Identify which cell holds the provided text, then report its [x, y] central coordinate. 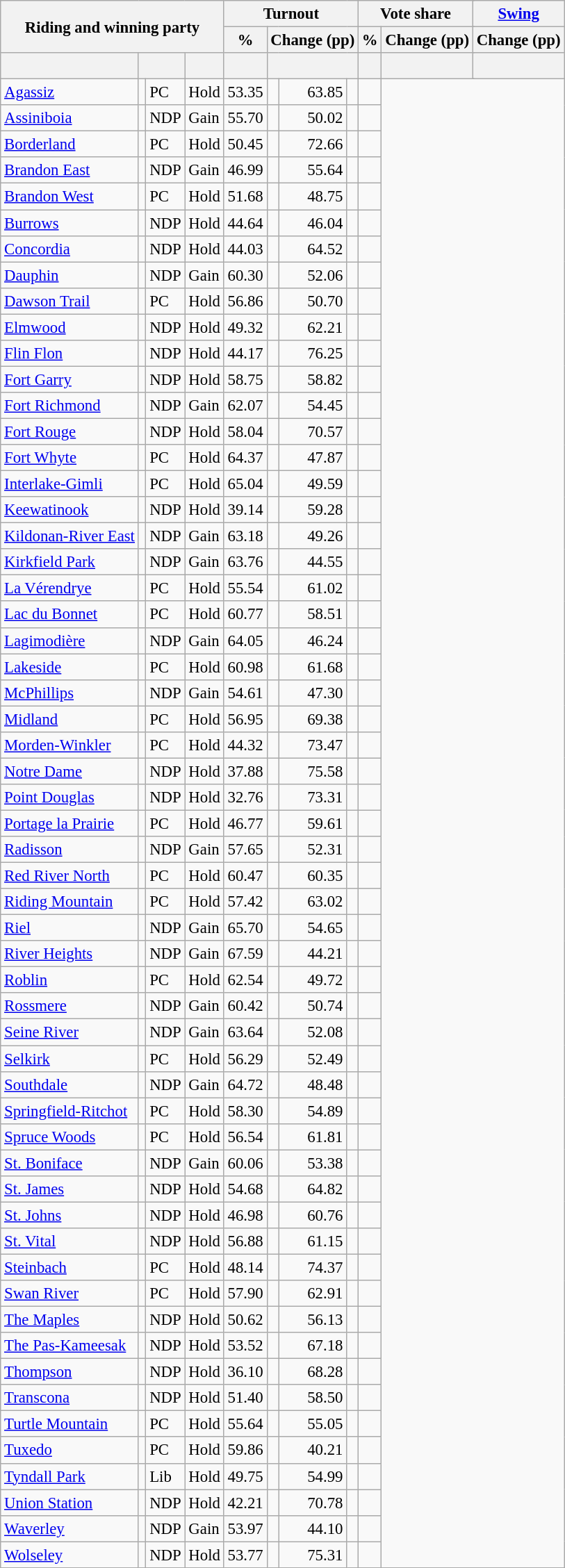
Burrows [69, 223]
32.76 [245, 798]
Swan River [69, 1294]
65.04 [245, 484]
Concordia [69, 249]
68.28 [313, 1372]
56.95 [245, 719]
Lagimodière [69, 641]
Riel [69, 928]
73.31 [313, 798]
58.04 [245, 431]
Elmwood [69, 327]
Dawson Trail [69, 301]
Wolseley [69, 1555]
46.77 [245, 823]
72.66 [313, 145]
59.86 [245, 1451]
58.75 [245, 379]
54.99 [313, 1476]
52.31 [313, 850]
58.51 [313, 615]
St. Johns [69, 1215]
Tyndall Park [69, 1476]
56.13 [313, 1320]
Riding and winning party [113, 26]
63.02 [313, 902]
44.55 [313, 562]
Thompson [69, 1372]
57.90 [245, 1294]
54.68 [245, 1189]
42.21 [245, 1503]
Selkirk [69, 1059]
70.78 [313, 1503]
Lac du Bonnet [69, 615]
57.42 [245, 902]
54.45 [313, 406]
52.49 [313, 1059]
Dauphin [69, 275]
Morden-Winkler [69, 745]
51.40 [245, 1398]
Riding Mountain [69, 902]
Notre Dame [69, 771]
44.03 [245, 249]
76.25 [313, 354]
Turtle Mountain [69, 1424]
64.05 [245, 641]
58.50 [313, 1398]
Southdale [69, 1084]
Waverley [69, 1528]
Spruce Woods [69, 1137]
49.26 [313, 536]
61.02 [313, 588]
Radisson [69, 850]
55.05 [313, 1424]
64.82 [313, 1189]
Transcona [69, 1398]
Turnout [290, 14]
56.86 [245, 301]
63.64 [245, 1032]
57.65 [245, 850]
48.75 [313, 197]
44.21 [313, 954]
53.52 [245, 1346]
44.10 [313, 1528]
60.06 [245, 1163]
Midland [69, 719]
49.75 [245, 1476]
64.52 [313, 249]
61.15 [313, 1241]
Kirkfield Park [69, 562]
44.32 [245, 745]
50.74 [313, 1007]
Kildonan-River East [69, 536]
St. Vital [69, 1241]
63.85 [313, 92]
62.91 [313, 1294]
The Pas-Kameesak [69, 1346]
Red River North [69, 876]
75.31 [313, 1555]
Assiniboia [69, 118]
55.70 [245, 118]
63.76 [245, 562]
60.30 [245, 275]
Vote share [416, 14]
56.29 [245, 1059]
63.18 [245, 536]
48.48 [313, 1084]
53.38 [313, 1163]
47.87 [313, 458]
58.30 [245, 1111]
54.65 [313, 928]
Brandon East [69, 170]
Lakeside [69, 667]
67.59 [245, 954]
53.35 [245, 92]
Brandon West [69, 197]
La Vérendrye [69, 588]
49.32 [245, 327]
61.81 [313, 1137]
64.37 [245, 458]
St. Boniface [69, 1163]
50.62 [245, 1320]
Lib [165, 1476]
Portage la Prairie [69, 823]
55.54 [245, 588]
44.64 [245, 223]
65.70 [245, 928]
River Heights [69, 954]
61.68 [313, 667]
70.57 [313, 431]
60.76 [313, 1215]
62.07 [245, 406]
60.42 [245, 1007]
36.10 [245, 1372]
50.45 [245, 145]
46.99 [245, 170]
Fort Richmond [69, 406]
48.14 [245, 1267]
Point Douglas [69, 798]
46.24 [313, 641]
Roblin [69, 980]
Tuxedo [69, 1451]
McPhillips [69, 693]
56.88 [245, 1241]
60.77 [245, 615]
60.98 [245, 667]
Fort Garry [69, 379]
Fort Rouge [69, 431]
59.28 [313, 510]
62.54 [245, 980]
Borderland [69, 145]
54.89 [313, 1111]
Agassiz [69, 92]
67.18 [313, 1346]
Springfield-Ritchot [69, 1111]
74.37 [313, 1267]
40.21 [313, 1451]
53.77 [245, 1555]
37.88 [245, 771]
Keewatinook [69, 510]
60.47 [245, 876]
46.98 [245, 1215]
52.06 [313, 275]
75.58 [313, 771]
69.38 [313, 719]
49.72 [313, 980]
52.08 [313, 1032]
Seine River [69, 1032]
46.04 [313, 223]
44.17 [245, 354]
47.30 [313, 693]
73.47 [313, 745]
54.61 [245, 693]
51.68 [245, 197]
62.21 [313, 327]
39.14 [245, 510]
Flin Flon [69, 354]
56.54 [245, 1137]
The Maples [69, 1320]
Swing [518, 14]
59.61 [313, 823]
Fort Whyte [69, 458]
St. James [69, 1189]
50.70 [313, 301]
Rossmere [69, 1007]
64.72 [245, 1084]
49.59 [313, 484]
Union Station [69, 1503]
60.35 [313, 876]
58.82 [313, 379]
Steinbach [69, 1267]
50.02 [313, 118]
53.97 [245, 1528]
Interlake-Gimli [69, 484]
